Locate the cell with the specified text and output its (X, Y) center coordinate. 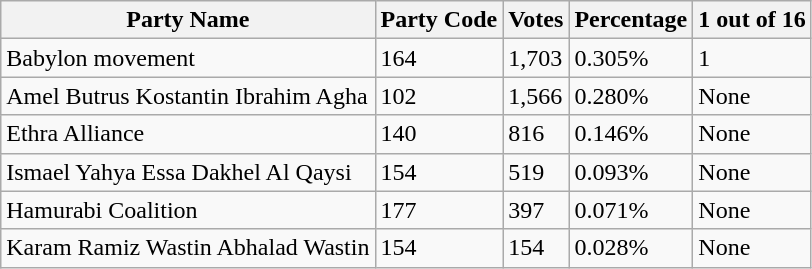
1 out of 16 (752, 20)
0.071% (631, 210)
0.280% (631, 96)
1 (752, 58)
519 (536, 172)
0.028% (631, 248)
177 (439, 210)
1,566 (536, 96)
Ethra Alliance (188, 134)
102 (439, 96)
0.146% (631, 134)
397 (536, 210)
Amel Butrus Kostantin Ibrahim Agha (188, 96)
Party Name (188, 20)
0.305% (631, 58)
Karam Ramiz Wastin Abhalad Wastin (188, 248)
Percentage (631, 20)
Votes (536, 20)
164 (439, 58)
Ismael Yahya Essa Dakhel Al Qaysi (188, 172)
0.093% (631, 172)
Hamurabi Coalition (188, 210)
Party Code (439, 20)
816 (536, 134)
Babylon movement (188, 58)
140 (439, 134)
1,703 (536, 58)
